Locate the cell with the specified text and output its [x, y] center coordinate. 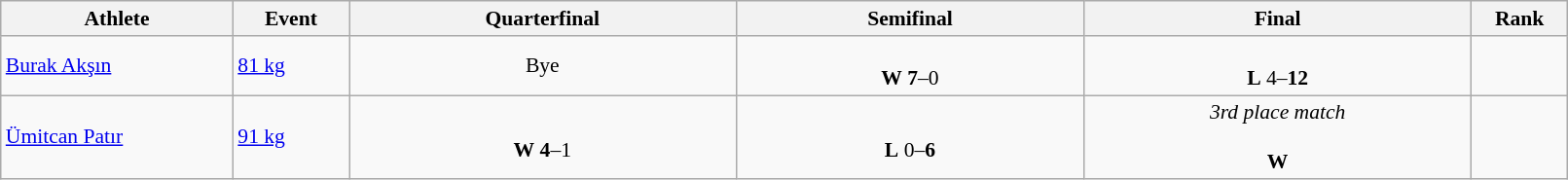
Burak Akşın [117, 66]
Bye [543, 66]
Athlete [117, 18]
L 0–6 [910, 138]
Quarterfinal [543, 18]
3rd place matchW [1278, 138]
Rank [1518, 18]
Event [290, 18]
Final [1278, 18]
Ümitcan Patır [117, 138]
91 kg [290, 138]
Semifinal [910, 18]
L 4–12 [1278, 66]
W 7–0 [910, 66]
W 4–1 [543, 138]
81 kg [290, 66]
